From the cell containing the given text, extract its center point as (x, y) coordinate. 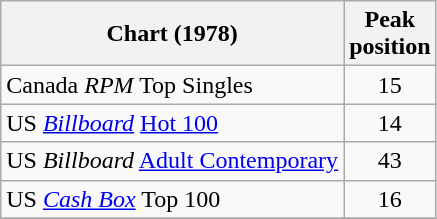
43 (390, 161)
US Billboard Hot 100 (172, 123)
Canada RPM Top Singles (172, 85)
Chart (1978) (172, 34)
16 (390, 199)
Peakposition (390, 34)
15 (390, 85)
US Cash Box Top 100 (172, 199)
US Billboard Adult Contemporary (172, 161)
14 (390, 123)
